Detect which cell encompasses the target text, then output its [X, Y] center coordinate. 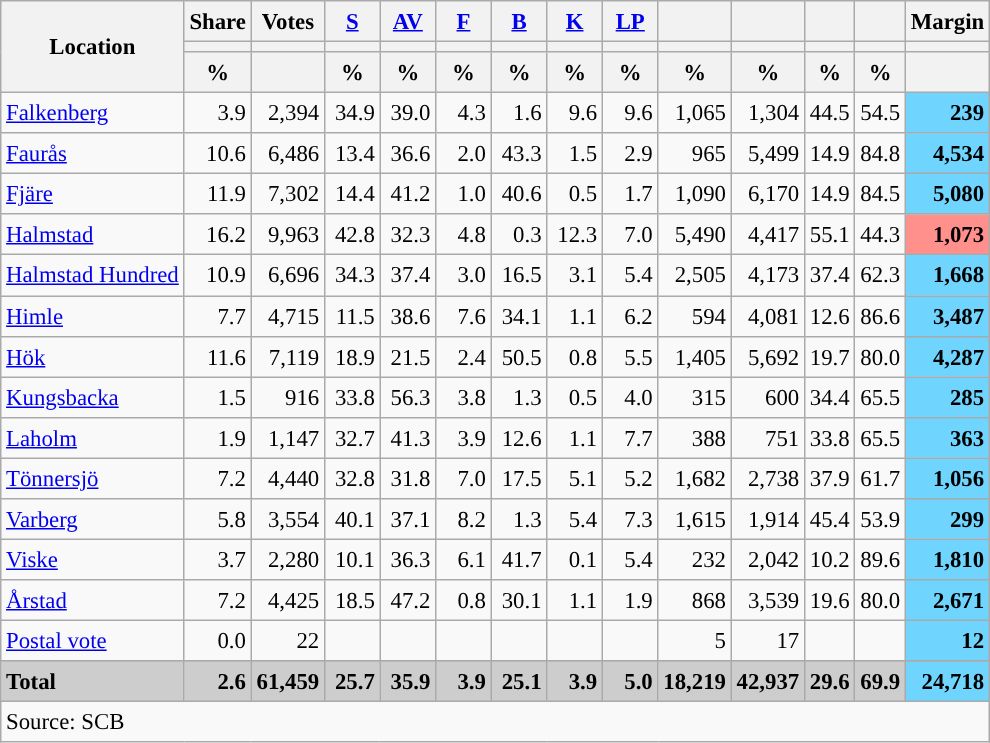
1.6 [519, 114]
39.0 [408, 114]
5.0 [630, 682]
1,810 [947, 560]
4,417 [768, 234]
868 [694, 600]
1,056 [947, 478]
Halmstad Hundred [92, 276]
43.3 [519, 154]
5.8 [218, 520]
41.3 [408, 438]
7.6 [464, 316]
18.5 [352, 600]
916 [288, 398]
Himle [92, 316]
Faurås [92, 154]
5,490 [694, 234]
Viske [92, 560]
F [464, 22]
38.6 [408, 316]
29.6 [830, 682]
5 [694, 640]
1.7 [630, 194]
32.8 [352, 478]
17.5 [519, 478]
4.0 [630, 398]
B [519, 22]
7.3 [630, 520]
32.7 [352, 438]
44.5 [830, 114]
6,486 [288, 154]
19.7 [830, 356]
2,738 [768, 478]
1,090 [694, 194]
2.9 [630, 154]
5,080 [947, 194]
4.8 [464, 234]
36.6 [408, 154]
5.2 [630, 478]
4,440 [288, 478]
3.7 [218, 560]
Margin [947, 22]
2.0 [464, 154]
4,425 [288, 600]
47.2 [408, 600]
4,715 [288, 316]
11.6 [218, 356]
7,302 [288, 194]
3,554 [288, 520]
0.0 [218, 640]
56.3 [408, 398]
Votes [288, 22]
4,534 [947, 154]
8.2 [464, 520]
1,615 [694, 520]
6,170 [768, 194]
30.1 [519, 600]
12.3 [575, 234]
45.4 [830, 520]
86.6 [880, 316]
69.9 [880, 682]
S [352, 22]
299 [947, 520]
10.2 [830, 560]
42.8 [352, 234]
LP [630, 22]
1.0 [464, 194]
3,539 [768, 600]
3.0 [464, 276]
1,065 [694, 114]
K [575, 22]
14.4 [352, 194]
1,147 [288, 438]
6.1 [464, 560]
25.7 [352, 682]
50.5 [519, 356]
2.6 [218, 682]
2,280 [288, 560]
6.2 [630, 316]
594 [694, 316]
315 [694, 398]
1,682 [694, 478]
Source: SCB [496, 722]
10.9 [218, 276]
40.1 [352, 520]
2,394 [288, 114]
1,304 [768, 114]
751 [768, 438]
600 [768, 398]
18,219 [694, 682]
2.4 [464, 356]
3.1 [575, 276]
11.9 [218, 194]
61,459 [288, 682]
285 [947, 398]
Fjäre [92, 194]
17 [768, 640]
Årstad [92, 600]
Tönnersjö [92, 478]
13.4 [352, 154]
5,499 [768, 154]
Varberg [92, 520]
34.1 [519, 316]
363 [947, 438]
Share [218, 22]
Total [92, 682]
10.1 [352, 560]
31.8 [408, 478]
41.2 [408, 194]
10.6 [218, 154]
84.5 [880, 194]
AV [408, 22]
965 [694, 154]
37.9 [830, 478]
36.3 [408, 560]
1,073 [947, 234]
61.7 [880, 478]
2,671 [947, 600]
388 [694, 438]
37.1 [408, 520]
34.9 [352, 114]
Kungsbacka [92, 398]
4,287 [947, 356]
44.3 [880, 234]
Hök [92, 356]
3,487 [947, 316]
4.3 [464, 114]
34.3 [352, 276]
Laholm [92, 438]
1,914 [768, 520]
62.3 [880, 276]
2,505 [694, 276]
21.5 [408, 356]
5,692 [768, 356]
Location [92, 47]
24,718 [947, 682]
232 [694, 560]
42,937 [768, 682]
5.1 [575, 478]
11.5 [352, 316]
55.1 [830, 234]
239 [947, 114]
4,081 [768, 316]
5.5 [630, 356]
32.3 [408, 234]
34.4 [830, 398]
0.3 [519, 234]
4,173 [768, 276]
19.6 [830, 600]
25.1 [519, 682]
Halmstad [92, 234]
84.8 [880, 154]
3.8 [464, 398]
2,042 [768, 560]
7,119 [288, 356]
Falkenberg [92, 114]
9,963 [288, 234]
41.7 [519, 560]
89.6 [880, 560]
54.5 [880, 114]
35.9 [408, 682]
6,696 [288, 276]
12 [947, 640]
1,405 [694, 356]
0.1 [575, 560]
40.6 [519, 194]
1,668 [947, 276]
22 [288, 640]
53.9 [880, 520]
16.5 [519, 276]
16.2 [218, 234]
18.9 [352, 356]
Postal vote [92, 640]
